Pinpoint the cell where the given text exists, returning its (x, y) midpoint coordinate. 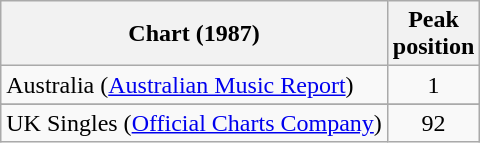
UK Singles (Official Charts Company) (194, 123)
Chart (1987) (194, 34)
Peakposition (433, 34)
1 (433, 85)
Australia (Australian Music Report) (194, 85)
92 (433, 123)
